Pinpoint the cell where the given text exists, returning its [x, y] midpoint coordinate. 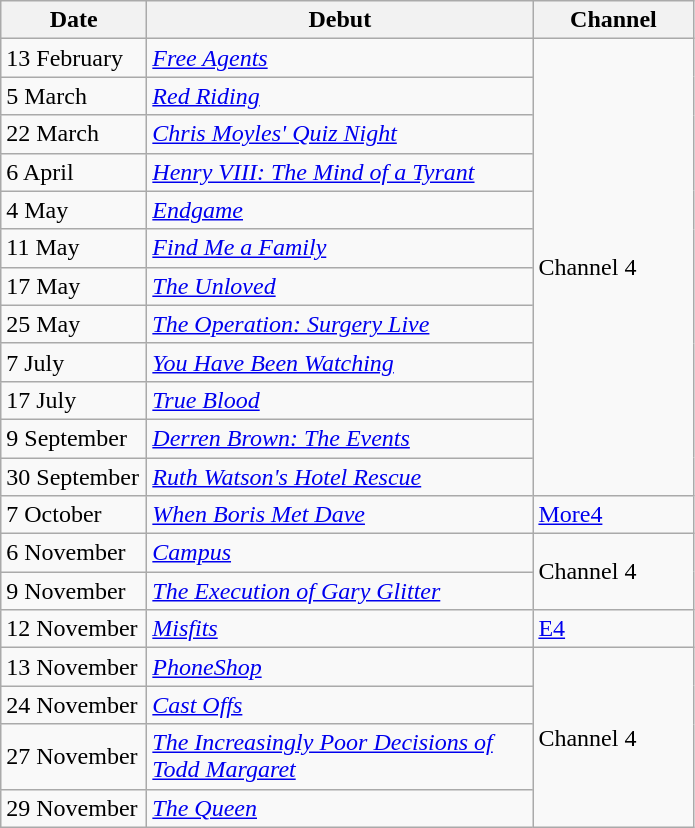
PhoneShop [340, 667]
22 March [74, 134]
You Have Been Watching [340, 362]
13 November [74, 667]
The Execution of Gary Glitter [340, 591]
30 September [74, 477]
25 May [74, 324]
Channel [614, 20]
When Boris Met Dave [340, 515]
5 March [74, 96]
24 November [74, 705]
The Unloved [340, 286]
Misfits [340, 629]
More4 [614, 515]
Chris Moyles' Quiz Night [340, 134]
17 May [74, 286]
12 November [74, 629]
True Blood [340, 400]
17 July [74, 400]
Endgame [340, 210]
7 October [74, 515]
4 May [74, 210]
Find Me a Family [340, 248]
Campus [340, 553]
11 May [74, 248]
Debut [340, 20]
Derren Brown: The Events [340, 438]
The Increasingly Poor Decisions of Todd Margaret [340, 756]
Red Riding [340, 96]
Henry VIII: The Mind of a Tyrant [340, 172]
Date [74, 20]
Cast Offs [340, 705]
Free Agents [340, 58]
9 September [74, 438]
9 November [74, 591]
The Queen [340, 808]
E4 [614, 629]
27 November [74, 756]
6 April [74, 172]
29 November [74, 808]
The Operation: Surgery Live [340, 324]
Ruth Watson's Hotel Rescue [340, 477]
13 February [74, 58]
7 July [74, 362]
6 November [74, 553]
